Pinpoint the cell where the given text exists, returning its (X, Y) midpoint coordinate. 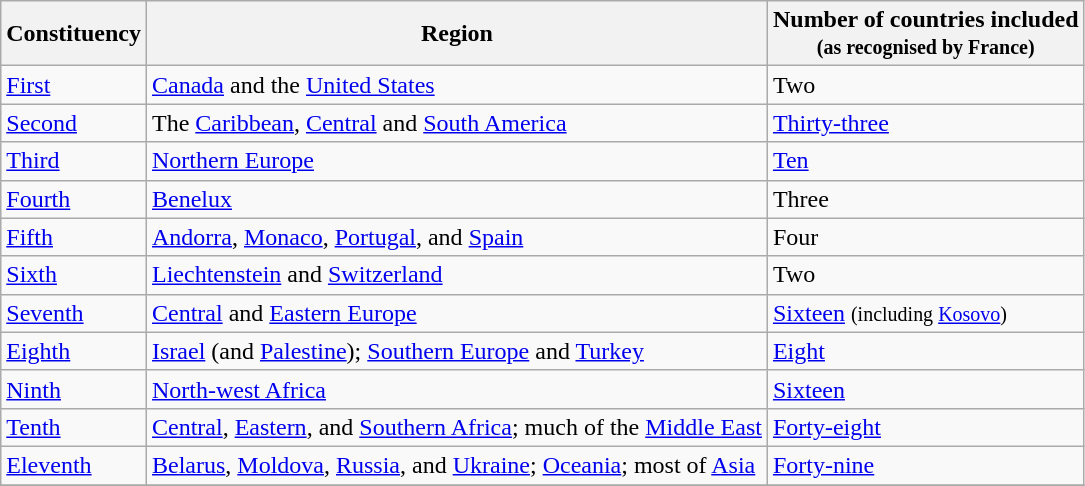
Israel (and Palestine); Southern Europe and Turkey (456, 351)
Fifth (74, 237)
Ten (926, 161)
Region (456, 34)
Thirty-three (926, 123)
Sixteen (including Kosovo) (926, 313)
Central and Eastern Europe (456, 313)
Forty-nine (926, 465)
Ninth (74, 389)
Four (926, 237)
First (74, 85)
Liechtenstein and Switzerland (456, 275)
Benelux (456, 199)
Eleventh (74, 465)
Number of countries included(as recognised by France) (926, 34)
Third (74, 161)
Forty-eight (926, 427)
Sixth (74, 275)
Belarus, Moldova, Russia, and Ukraine; Oceania; most of Asia (456, 465)
Canada and the United States (456, 85)
Second (74, 123)
Seventh (74, 313)
Constituency (74, 34)
North-west Africa (456, 389)
Sixteen (926, 389)
Three (926, 199)
Eighth (74, 351)
Central, Eastern, and Southern Africa; much of the Middle East (456, 427)
Eight (926, 351)
Fourth (74, 199)
Andorra, Monaco, Portugal, and Spain (456, 237)
Tenth (74, 427)
Northern Europe (456, 161)
The Caribbean, Central and South America (456, 123)
